Find where the given text appears and provide that cell's center as (x, y) coordinate. 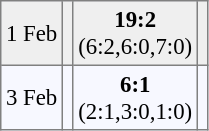
19:2(6:2,6:0,7:0) (135, 33)
6:1(2:1,3:0,1:0) (135, 97)
1 Feb (32, 33)
3 Feb (32, 97)
